Determine the (x, y) coordinate at the center of the cell enclosing the given text.  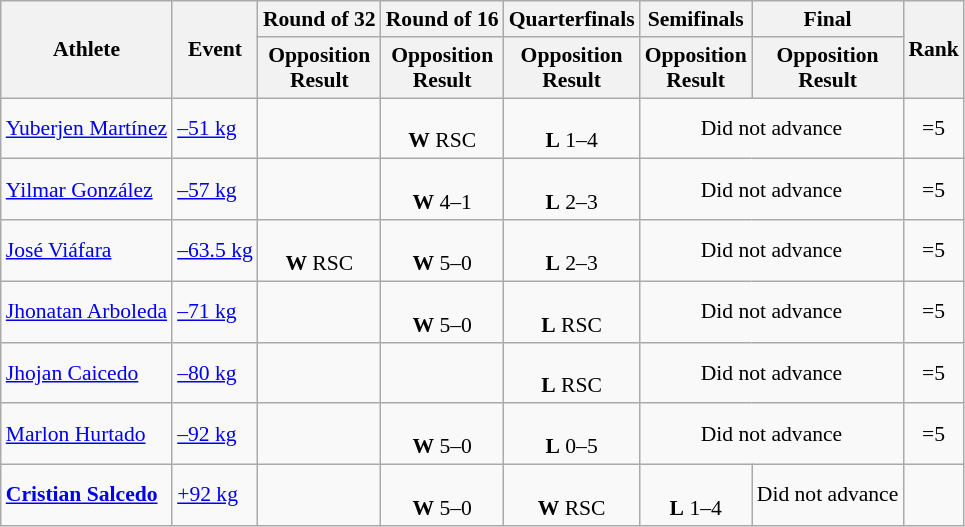
Jhojan Caicedo (86, 372)
L 0–5 (572, 434)
Jhonatan Arboleda (86, 312)
+92 kg (215, 496)
–57 kg (215, 190)
Yuberjen Martínez (86, 128)
–63.5 kg (215, 250)
–51 kg (215, 128)
–92 kg (215, 434)
W 4–1 (442, 190)
–71 kg (215, 312)
Round of 32 (320, 19)
Semifinals (696, 19)
Marlon Hurtado (86, 434)
Round of 16 (442, 19)
Quarterfinals (572, 19)
Athlete (86, 50)
Event (215, 50)
Final (828, 19)
José Viáfara (86, 250)
Rank (934, 50)
Cristian Salcedo (86, 496)
–80 kg (215, 372)
Yilmar González (86, 190)
